Scan for the cell matching the given text and deliver its (x, y) coordinate at center. 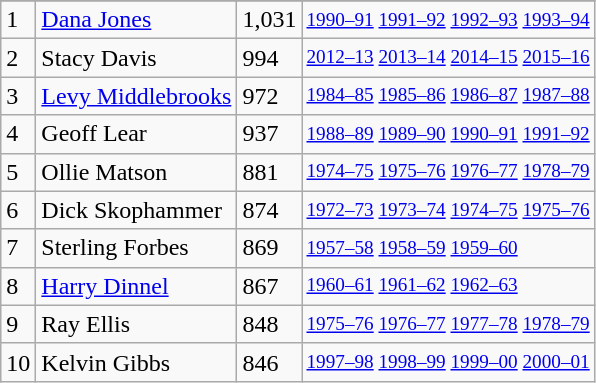
2012–13 2013–14 2014–15 2015–16 (448, 58)
1 (18, 20)
1990–91 1991–92 1992–93 1993–94 (448, 20)
1988–89 1989–90 1990–91 1991–92 (448, 134)
1957–58 1958–59 1959–60 (448, 248)
1960–61 1961–62 1962–63 (448, 286)
4 (18, 134)
1972–73 1973–74 1974–75 1975–76 (448, 210)
867 (270, 286)
881 (270, 172)
8 (18, 286)
972 (270, 96)
Kelvin Gibbs (136, 362)
994 (270, 58)
Geoff Lear (136, 134)
Sterling Forbes (136, 248)
1997–98 1998–99 1999–00 2000–01 (448, 362)
Stacy Davis (136, 58)
1984–85 1985–86 1986–87 1987–88 (448, 96)
3 (18, 96)
10 (18, 362)
846 (270, 362)
1,031 (270, 20)
2 (18, 58)
1974–75 1975–76 1976–77 1978–79 (448, 172)
874 (270, 210)
6 (18, 210)
Ollie Matson (136, 172)
1975–76 1976–77 1977–78 1978–79 (448, 324)
Harry Dinnel (136, 286)
7 (18, 248)
9 (18, 324)
5 (18, 172)
Dana Jones (136, 20)
Levy Middlebrooks (136, 96)
Ray Ellis (136, 324)
848 (270, 324)
Dick Skophammer (136, 210)
869 (270, 248)
937 (270, 134)
